Find where the given text appears and provide that cell's center as (X, Y) coordinate. 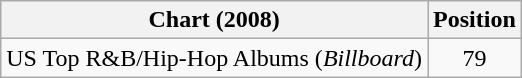
US Top R&B/Hip-Hop Albums (Billboard) (214, 58)
Position (475, 20)
Chart (2008) (214, 20)
79 (475, 58)
